Find where the given text appears and provide that cell's center as (x, y) coordinate. 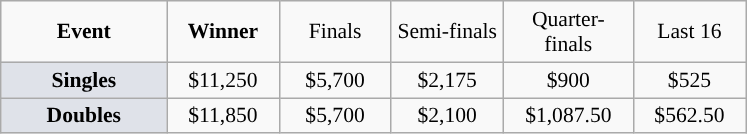
$525 (689, 80)
$11,250 (223, 80)
$11,850 (223, 116)
$900 (568, 80)
Doubles (84, 116)
Last 16 (689, 32)
Quarter-finals (568, 32)
Winner (223, 32)
$2,175 (447, 80)
Event (84, 32)
$562.50 (689, 116)
Singles (84, 80)
Semi-finals (447, 32)
Finals (335, 32)
$1,087.50 (568, 116)
$2,100 (447, 116)
